Locate the cell with the specified text and output its [X, Y] center coordinate. 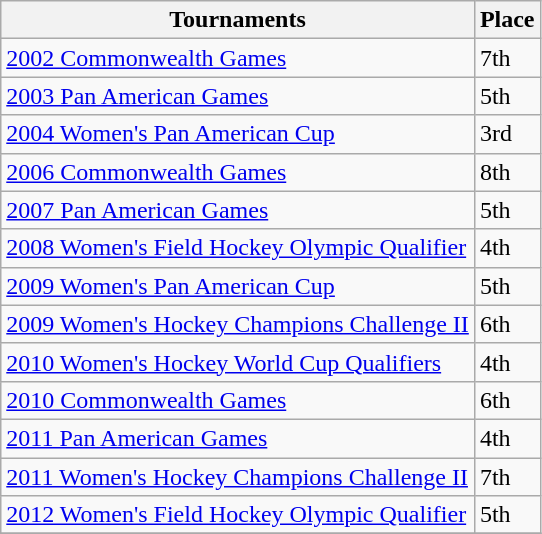
2010 Women's Hockey World Cup Qualifiers [238, 362]
2006 Commonwealth Games [238, 172]
2010 Commonwealth Games [238, 400]
3rd [507, 134]
2011 Pan American Games [238, 438]
Place [507, 20]
2008 Women's Field Hockey Olympic Qualifier [238, 248]
2012 Women's Field Hockey Olympic Qualifier [238, 515]
8th [507, 172]
2004 Women's Pan American Cup [238, 134]
2011 Women's Hockey Champions Challenge II [238, 477]
2003 Pan American Games [238, 96]
2002 Commonwealth Games [238, 58]
Tournaments [238, 20]
2007 Pan American Games [238, 210]
2009 Women's Pan American Cup [238, 286]
2009 Women's Hockey Champions Challenge II [238, 324]
